Output the [x, y] coordinate of the center of the cell containing the given text.  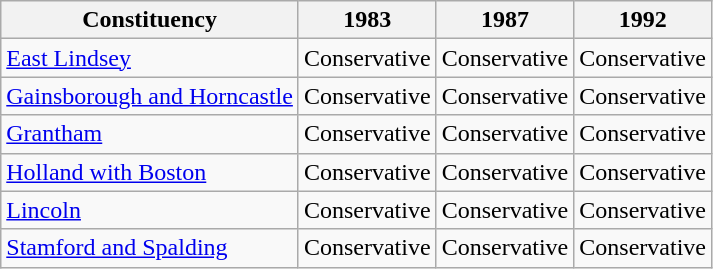
1983 [367, 20]
Lincoln [150, 210]
Stamford and Spalding [150, 248]
Constituency [150, 20]
East Lindsey [150, 58]
Holland with Boston [150, 172]
Gainsborough and Horncastle [150, 96]
1987 [505, 20]
1992 [643, 20]
Grantham [150, 134]
